Pinpoint the cell where the given text exists, returning its (x, y) midpoint coordinate. 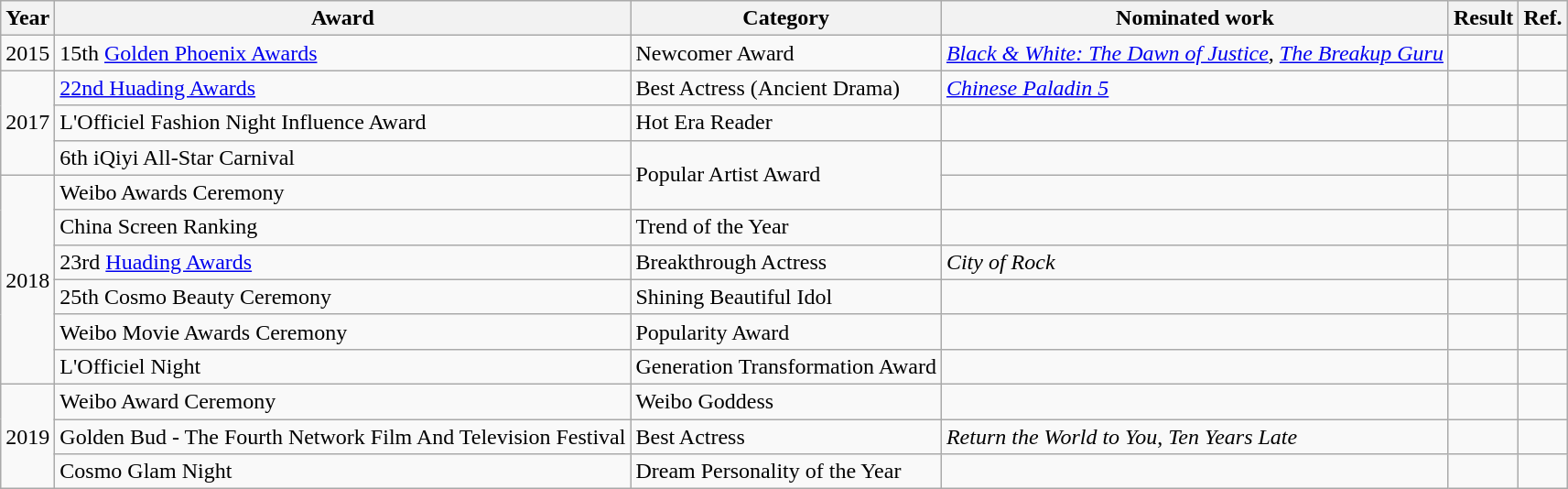
Best Actress (785, 437)
2015 (27, 53)
China Screen Ranking (342, 227)
15th Golden Phoenix Awards (342, 53)
Newcomer Award (785, 53)
25th Cosmo Beauty Ceremony (342, 297)
Generation Transformation Award (785, 366)
Cosmo Glam Night (342, 472)
L'Officiel Fashion Night Influence Award (342, 123)
Ref. (1543, 18)
Weibo Awards Ceremony (342, 192)
Dream Personality of the Year (785, 472)
Return the World to You, Ten Years Late (1195, 437)
Category (785, 18)
Year (27, 18)
Award (342, 18)
Breakthrough Actress (785, 262)
Weibo Movie Awards Ceremony (342, 331)
Popular Artist Award (785, 175)
2019 (27, 436)
Shining Beautiful Idol (785, 297)
Best Actress (Ancient Drama) (785, 88)
Black & White: The Dawn of Justice, The Breakup Guru (1195, 53)
2018 (27, 279)
Hot Era Reader (785, 123)
6th iQiyi All-Star Carnival (342, 158)
Trend of the Year (785, 227)
23rd Huading Awards (342, 262)
2017 (27, 123)
Weibo Goddess (785, 401)
Popularity Award (785, 331)
Weibo Award Ceremony (342, 401)
Chinese Paladin 5 (1195, 88)
City of Rock (1195, 262)
Result (1483, 18)
Nominated work (1195, 18)
L'Officiel Night (342, 366)
Golden Bud - The Fourth Network Film And Television Festival (342, 437)
22nd Huading Awards (342, 88)
